Identify which cell holds the provided text, then report its (X, Y) central coordinate. 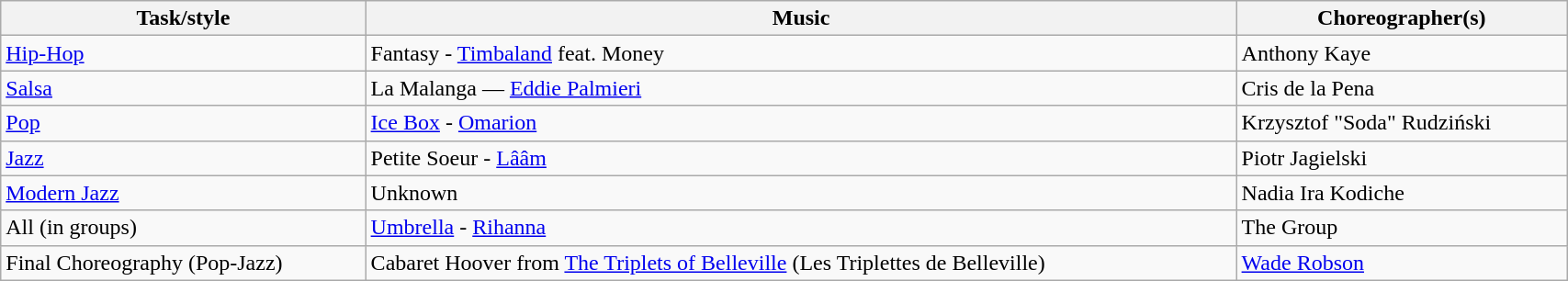
Hip-Hop (184, 53)
Salsa (184, 88)
Nadia Ira Kodiche (1402, 193)
Petite Soeur - Lââm (801, 158)
Fantasy - Timbaland feat. Money (801, 53)
Final Choreography (Pop-Jazz) (184, 263)
Krzysztof "Soda" Rudziński (1402, 123)
Ice Box - Omarion (801, 123)
Umbrella - Rihanna (801, 228)
Task/style (184, 18)
Choreographer(s) (1402, 18)
Wade Robson (1402, 263)
Piotr Jagielski (1402, 158)
Pop (184, 123)
Cabaret Hoover from The Triplets of Belleville (Les Triplettes de Belleville) (801, 263)
Modern Jazz (184, 193)
All (in groups) (184, 228)
Anthony Kaye (1402, 53)
Cris de la Pena (1402, 88)
Unknown (801, 193)
The Group (1402, 228)
La Malanga — Eddie Palmieri (801, 88)
Music (801, 18)
Jazz (184, 158)
